Locate the cell with the specified text and output its [X, Y] center coordinate. 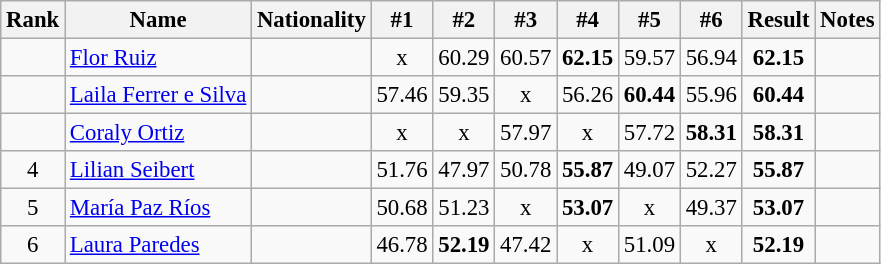
49.37 [711, 208]
Lilian Seibert [158, 170]
Laura Paredes [158, 245]
59.35 [464, 95]
6 [33, 245]
Laila Ferrer e Silva [158, 95]
49.07 [649, 170]
María Paz Ríos [158, 208]
47.97 [464, 170]
50.78 [526, 170]
4 [33, 170]
51.23 [464, 208]
#4 [588, 20]
#6 [711, 20]
Flor Ruiz [158, 58]
#2 [464, 20]
Rank [33, 20]
#3 [526, 20]
46.78 [402, 245]
51.09 [649, 245]
Nationality [312, 20]
57.46 [402, 95]
57.97 [526, 133]
51.76 [402, 170]
59.57 [649, 58]
55.96 [711, 95]
60.57 [526, 58]
50.68 [402, 208]
60.29 [464, 58]
52.27 [711, 170]
Result [778, 20]
47.42 [526, 245]
#5 [649, 20]
#1 [402, 20]
57.72 [649, 133]
Name [158, 20]
5 [33, 208]
Coraly Ortiz [158, 133]
56.94 [711, 58]
56.26 [588, 95]
Notes [848, 20]
